For the text-containing cell, return its midpoint in (X, Y) coordinate format. 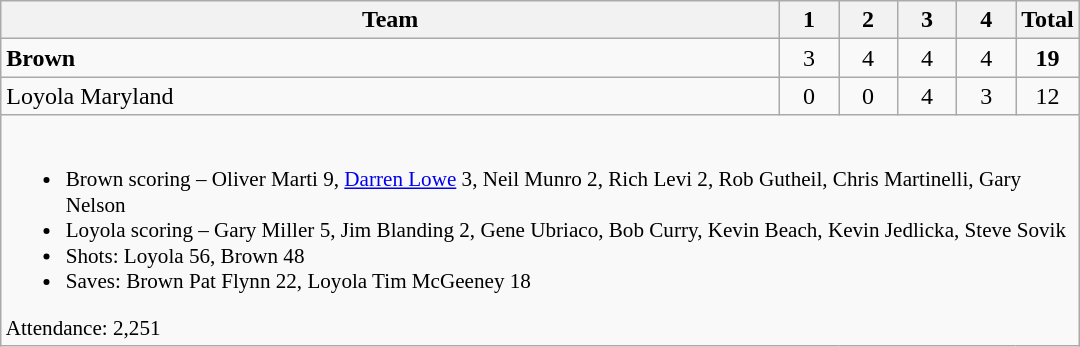
Brown (390, 58)
Loyola Maryland (390, 96)
Team (390, 20)
Total (1048, 20)
19 (1048, 58)
2 (868, 20)
1 (808, 20)
12 (1048, 96)
